Return the [x, y] coordinate for the center point of the cell that contains the specified text.  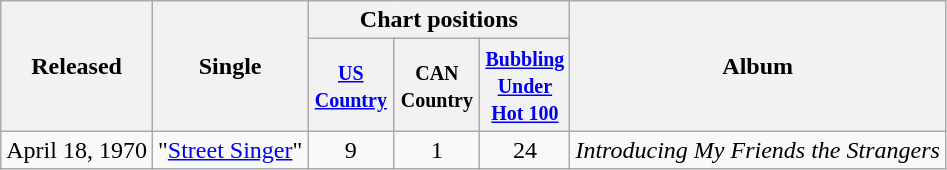
Chart positions [439, 20]
Released [77, 66]
Bubbling Under Hot 100 [525, 85]
1 [437, 150]
9 [351, 150]
April 18, 1970 [77, 150]
24 [525, 150]
"Street Singer" [230, 150]
US Country [351, 85]
Album [758, 66]
Single [230, 66]
CAN Country [437, 85]
Introducing My Friends the Strangers [758, 150]
